Locate the cell with the specified text and output its (X, Y) center coordinate. 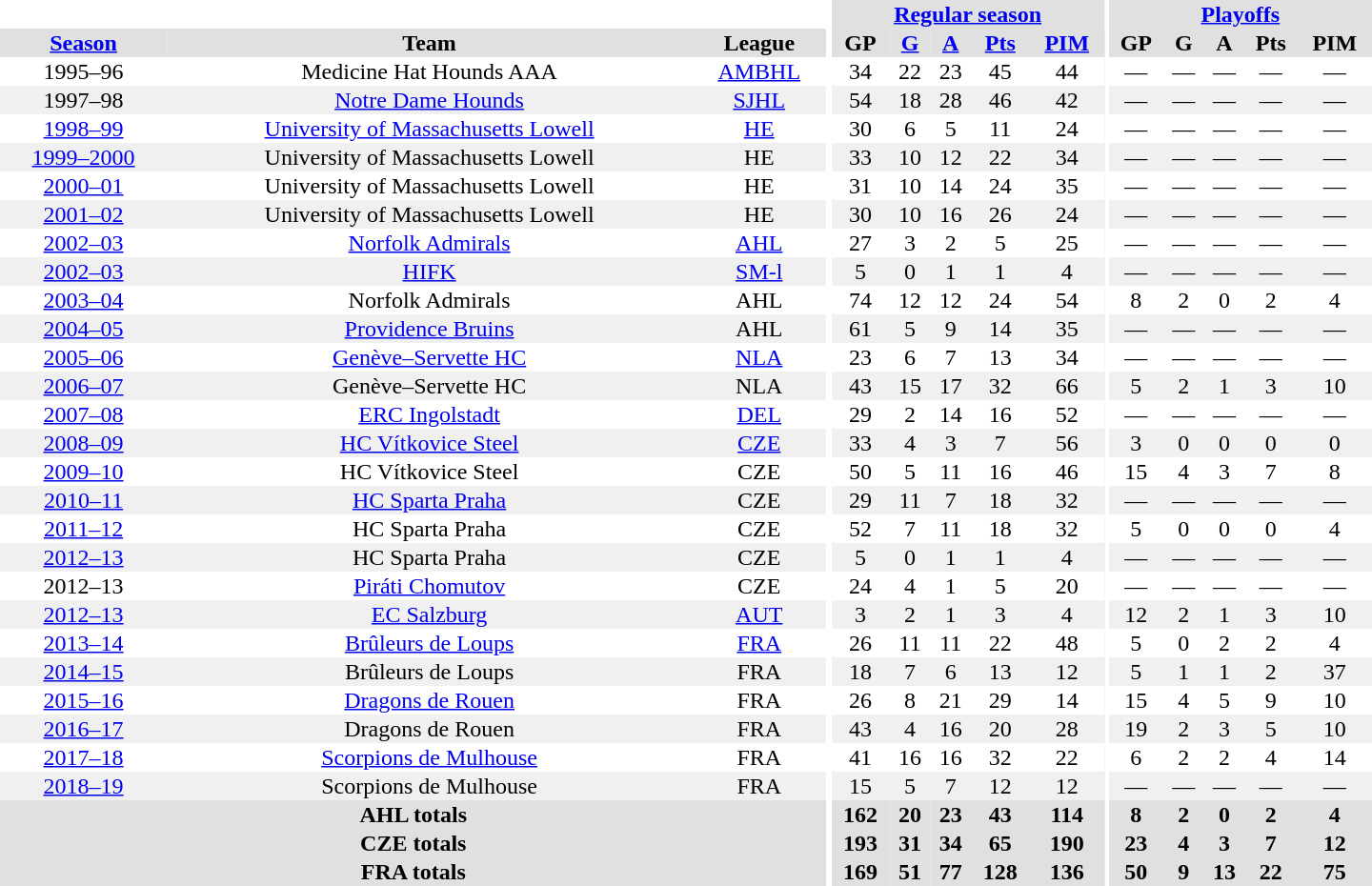
Medicine Hat Hounds AAA (429, 71)
SJHL (759, 100)
1995–96 (84, 71)
Piráti Chomutov (429, 586)
2003–04 (84, 300)
SM-l (759, 272)
17 (951, 386)
75 (1334, 872)
Providence Bruins (429, 329)
19 (1136, 729)
Team (429, 43)
Season (84, 43)
AMBHL (759, 71)
2006–07 (84, 386)
2015–16 (84, 700)
190 (1067, 843)
77 (951, 872)
51 (911, 872)
1997–98 (84, 100)
League (759, 43)
2018–19 (84, 786)
114 (1067, 815)
2014–15 (84, 672)
27 (860, 243)
193 (860, 843)
2009–10 (84, 472)
45 (1000, 71)
AUT (759, 614)
21 (951, 700)
Playoffs (1241, 14)
74 (860, 300)
66 (1067, 386)
2005–06 (84, 357)
EC Salzburg (429, 614)
ERC Ingolstadt (429, 414)
128 (1000, 872)
HIFK (429, 272)
2011–12 (84, 529)
1998–99 (84, 129)
Regular season (968, 14)
44 (1067, 71)
37 (1334, 672)
25 (1067, 243)
2016–17 (84, 729)
42 (1067, 100)
2004–05 (84, 329)
2007–08 (84, 414)
48 (1067, 643)
Notre Dame Hounds (429, 100)
CZE totals (414, 843)
2010–11 (84, 500)
169 (860, 872)
136 (1067, 872)
AHL totals (414, 815)
2008–09 (84, 443)
2000–01 (84, 186)
DEL (759, 414)
2013–14 (84, 643)
FRA totals (414, 872)
41 (860, 757)
61 (860, 329)
56 (1067, 443)
2001–02 (84, 214)
162 (860, 815)
1999–2000 (84, 157)
2017–18 (84, 757)
65 (1000, 843)
